Capture the cell that displays the provided text and extract its [X, Y] central coordinate. 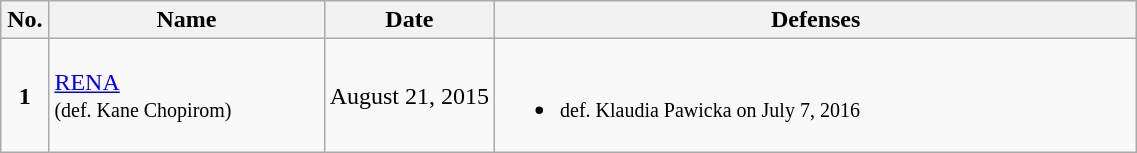
RENA(def. Kane Chopirom) [186, 96]
1 [25, 96]
August 21, 2015 [409, 96]
Name [186, 20]
Defenses [816, 20]
No. [25, 20]
Date [409, 20]
def. Klaudia Pawicka on July 7, 2016 [816, 96]
